Determine the (X, Y) coordinate at the center of the cell enclosing the given text.  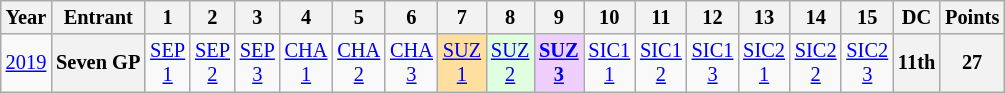
6 (412, 17)
15 (867, 17)
SIC23 (867, 63)
11 (661, 17)
SIC12 (661, 63)
Year (26, 17)
13 (764, 17)
7 (462, 17)
14 (816, 17)
SUZ1 (462, 63)
CHA3 (412, 63)
CHA2 (358, 63)
1 (168, 17)
Points (972, 17)
SEP3 (258, 63)
10 (610, 17)
4 (306, 17)
CHA1 (306, 63)
27 (972, 63)
SUZ2 (510, 63)
SIC21 (764, 63)
DC (916, 17)
Entrant (98, 17)
11th (916, 63)
SUZ3 (558, 63)
SIC22 (816, 63)
SEP2 (212, 63)
SIC11 (610, 63)
SEP1 (168, 63)
Seven GP (98, 63)
8 (510, 17)
12 (713, 17)
2 (212, 17)
3 (258, 17)
SIC13 (713, 63)
5 (358, 17)
9 (558, 17)
2019 (26, 63)
